For the text-containing cell, return its midpoint in (X, Y) coordinate format. 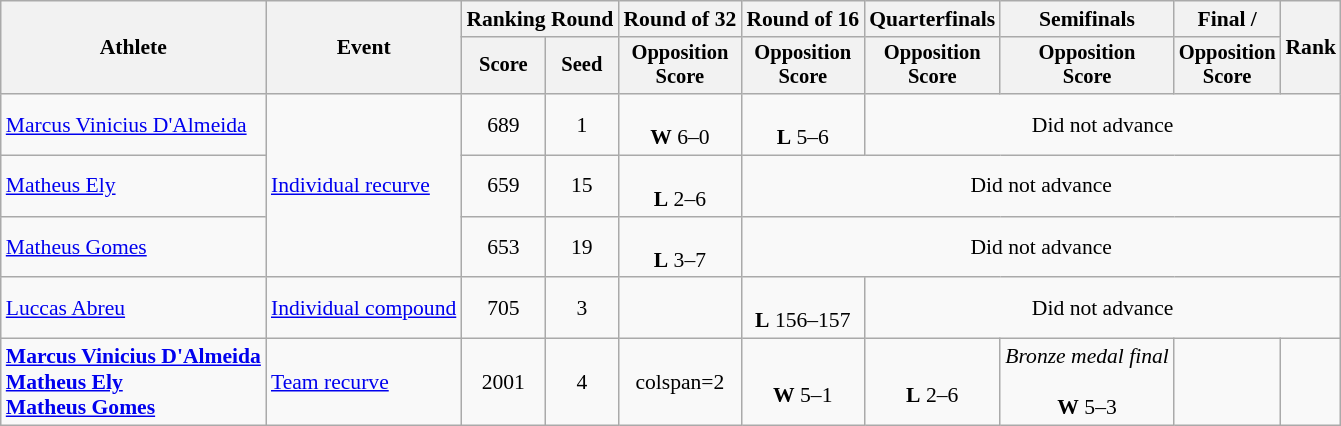
Individual recurve (364, 186)
Round of 32 (680, 19)
L 5–6 (802, 124)
Marcus Vinicius D'Almeida (134, 124)
W 6–0 (680, 124)
Bronze medal finalW 5–3 (1087, 382)
Semifinals (1087, 19)
Score (503, 66)
Athlete (134, 48)
4 (582, 382)
Final / (1228, 19)
Seed (582, 66)
L 3–7 (680, 248)
colspan=2 (680, 382)
Round of 16 (802, 19)
15 (582, 186)
Event (364, 48)
Rank (1310, 48)
705 (503, 308)
659 (503, 186)
689 (503, 124)
Individual compound (364, 308)
1 (582, 124)
Ranking Round (540, 19)
19 (582, 248)
L 156–157 (802, 308)
Matheus Ely (134, 186)
Matheus Gomes (134, 248)
3 (582, 308)
Marcus Vinicius D'AlmeidaMatheus ElyMatheus Gomes (134, 382)
653 (503, 248)
Quarterfinals (932, 19)
Luccas Abreu (134, 308)
Team recurve (364, 382)
W 5–1 (802, 382)
2001 (503, 382)
